Locate the cell with the specified text and output its (X, Y) center coordinate. 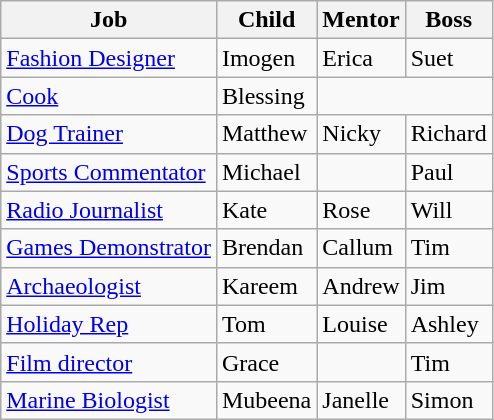
Holiday Rep (109, 324)
Michael (266, 172)
Job (109, 20)
Janelle (361, 400)
Rose (361, 210)
Cook (109, 96)
Blessing (266, 96)
Dog Trainer (109, 134)
Child (266, 20)
Richard (448, 134)
Callum (361, 248)
Erica (361, 58)
Marine Biologist (109, 400)
Imogen (266, 58)
Grace (266, 362)
Radio Journalist (109, 210)
Ashley (448, 324)
Matthew (266, 134)
Mubeena (266, 400)
Sports Commentator (109, 172)
Games Demonstrator (109, 248)
Fashion Designer (109, 58)
Nicky (361, 134)
Kate (266, 210)
Will (448, 210)
Tom (266, 324)
Simon (448, 400)
Boss (448, 20)
Paul (448, 172)
Mentor (361, 20)
Film director (109, 362)
Brendan (266, 248)
Kareem (266, 286)
Andrew (361, 286)
Suet (448, 58)
Jim (448, 286)
Louise (361, 324)
Archaeologist (109, 286)
